Extract the (X, Y) coordinate from the center of the cell holding the provided text.  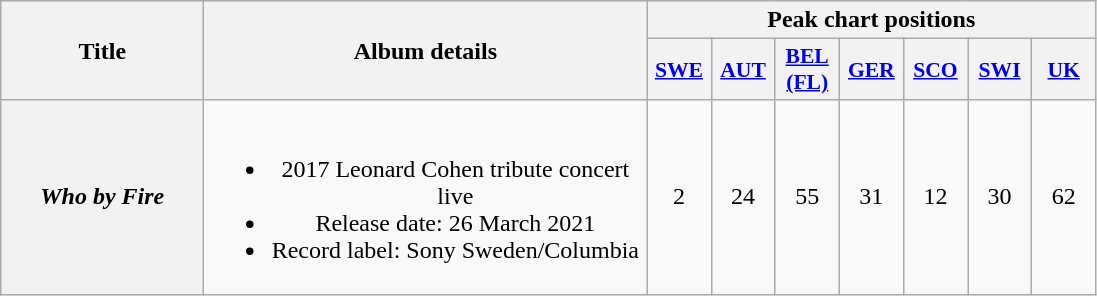
AUT (743, 70)
55 (807, 197)
2017 Leonard Cohen tribute concert liveRelease date: 26 March 2021Record label: Sony Sweden/Columbia (426, 197)
Peak chart positions (872, 20)
Who by Fire (102, 197)
UK (1064, 70)
SWE (679, 70)
30 (1000, 197)
12 (935, 197)
Album details (426, 50)
24 (743, 197)
2 (679, 197)
62 (1064, 197)
GER (871, 70)
Title (102, 50)
BEL (FL) (807, 70)
SWI (1000, 70)
SCO (935, 70)
31 (871, 197)
